From the cell containing the given text, extract its center point as [x, y] coordinate. 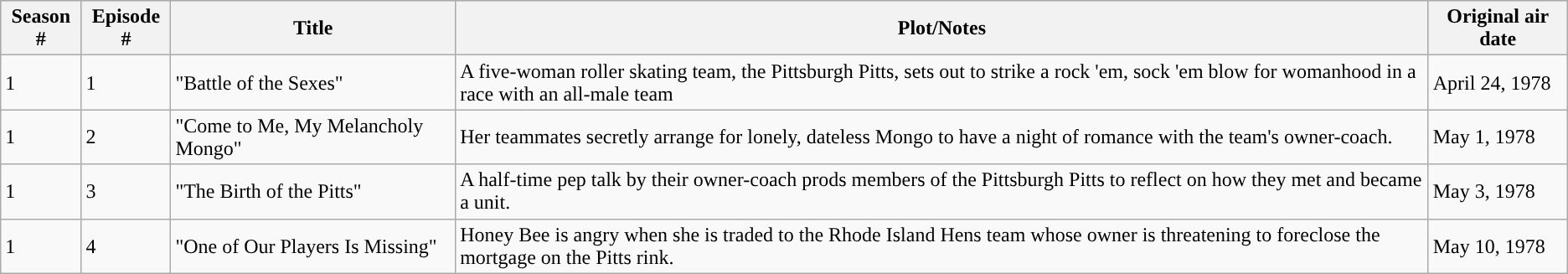
3 [126, 191]
April 24, 1978 [1498, 82]
"One of Our Players Is Missing" [313, 246]
Original air date [1498, 28]
"The Birth of the Pitts" [313, 191]
"Battle of the Sexes" [313, 82]
May 10, 1978 [1498, 246]
Title [313, 28]
2 [126, 137]
Honey Bee is angry when she is traded to the Rhode Island Hens team whose owner is threatening to foreclose the mortgage on the Pitts rink. [942, 246]
May 1, 1978 [1498, 137]
"Come to Me, My Melancholy Mongo" [313, 137]
Her teammates secretly arrange for lonely, dateless Mongo to have a night of romance with the team's owner-coach. [942, 137]
A five-woman roller skating team, the Pittsburgh Pitts, sets out to strike a rock 'em, sock 'em blow for womanhood in a race with an all-male team [942, 82]
Season # [41, 28]
4 [126, 246]
Episode # [126, 28]
May 3, 1978 [1498, 191]
A half-time pep talk by their owner-coach prods members of the Pittsburgh Pitts to reflect on how they met and became a unit. [942, 191]
Plot/Notes [942, 28]
